Scan for the cell matching the given text and deliver its [x, y] coordinate at center. 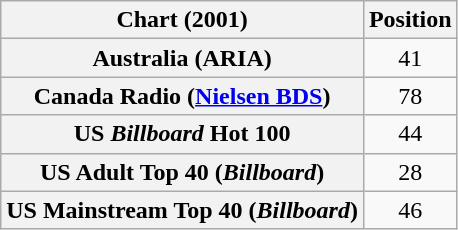
US Adult Top 40 (Billboard) [182, 172]
Canada Radio (Nielsen BDS) [182, 96]
US Billboard Hot 100 [182, 134]
Chart (2001) [182, 20]
Position [410, 20]
28 [410, 172]
US Mainstream Top 40 (Billboard) [182, 210]
41 [410, 58]
46 [410, 210]
78 [410, 96]
Australia (ARIA) [182, 58]
44 [410, 134]
